Determine the [X, Y] coordinate at the center of the cell enclosing the given text.  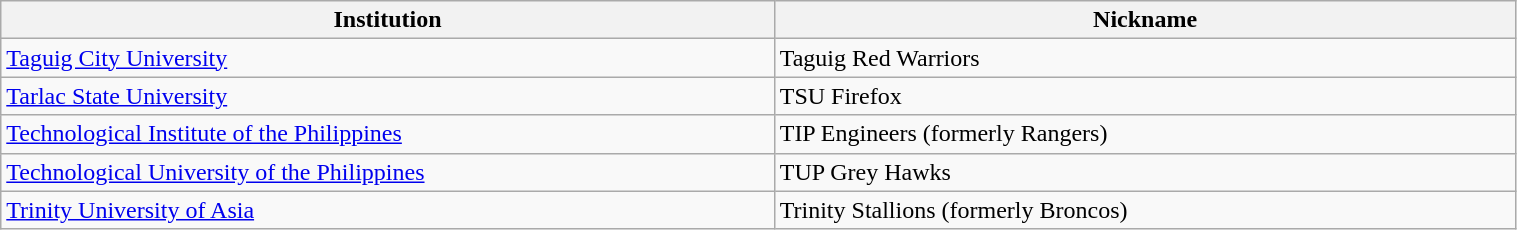
Trinity University of Asia [388, 210]
TIP Engineers (formerly Rangers) [1145, 134]
Taguig City University [388, 58]
TSU Firefox [1145, 96]
Taguig Red Warriors [1145, 58]
Technological Institute of the Philippines [388, 134]
Trinity Stallions (formerly Broncos) [1145, 210]
Nickname [1145, 20]
Technological University of the Philippines [388, 172]
Institution [388, 20]
Tarlac State University [388, 96]
TUP Grey Hawks [1145, 172]
